For the text-containing cell, return its midpoint in (x, y) coordinate format. 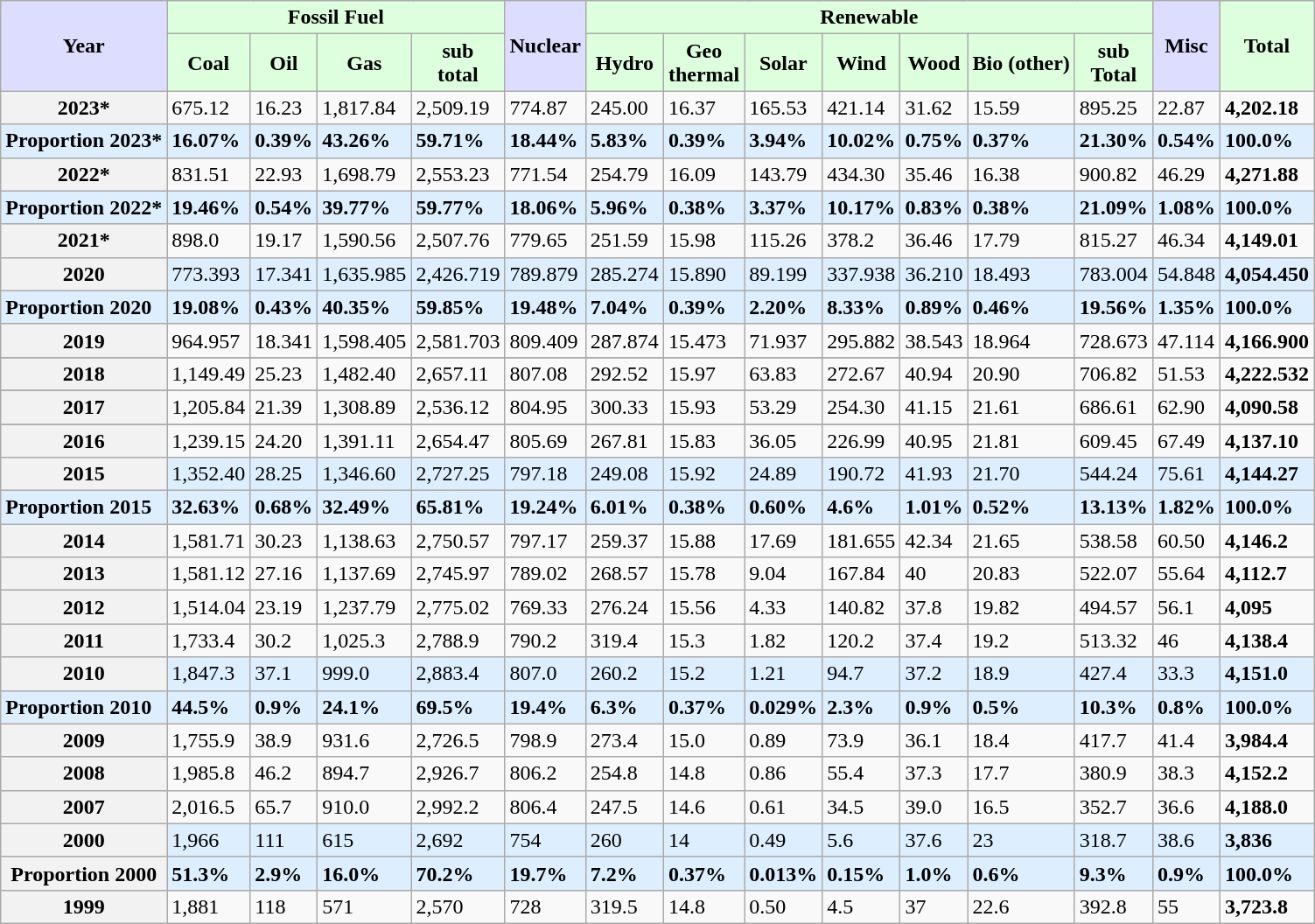
1,847.3 (208, 674)
806.2 (545, 773)
2009 (84, 740)
30.2 (283, 640)
Total (1267, 45)
2011 (84, 640)
40.95 (934, 440)
39.0 (934, 807)
0.75% (934, 141)
392.8 (1113, 906)
59.71% (458, 141)
21.81 (1021, 440)
36.05 (784, 440)
38.543 (934, 340)
19.17 (283, 241)
1.01% (934, 507)
1,149.49 (208, 374)
70.2% (458, 873)
1,985.8 (208, 773)
0.50 (784, 906)
805.69 (545, 440)
14.6 (703, 807)
18.9 (1021, 674)
964.957 (208, 340)
Geothermal (703, 63)
4,271.88 (1267, 174)
0.6% (1021, 873)
895.25 (1113, 108)
807.0 (545, 674)
15.2 (703, 674)
609.45 (1113, 440)
2010 (84, 674)
9.3% (1113, 873)
1.35% (1186, 307)
790.2 (545, 640)
318.7 (1113, 840)
15.473 (703, 340)
15.0 (703, 740)
subTotal (1113, 63)
75.61 (1186, 474)
513.32 (1113, 640)
538.58 (1113, 541)
1,581.12 (208, 574)
67.49 (1186, 440)
39.77% (364, 207)
2022* (84, 174)
38.6 (1186, 840)
3,984.4 (1267, 740)
260.2 (625, 674)
31.62 (934, 108)
0.43% (283, 307)
295.882 (861, 340)
0.61 (784, 807)
2014 (84, 541)
2,553.23 (458, 174)
831.51 (208, 174)
111 (283, 840)
15.3 (703, 640)
1,881 (208, 906)
1,755.9 (208, 740)
4,144.27 (1267, 474)
21.65 (1021, 541)
910.0 (364, 807)
2007 (84, 807)
769.33 (545, 607)
15.92 (703, 474)
15.890 (703, 274)
8.33% (861, 307)
4,151.0 (1267, 674)
7.2% (625, 873)
2020 (84, 274)
140.82 (861, 607)
1.21 (784, 674)
2,775.02 (458, 607)
1,205.84 (208, 407)
2,727.25 (458, 474)
18.44% (545, 141)
421.14 (861, 108)
2.3% (861, 707)
89.199 (784, 274)
181.655 (861, 541)
4,138.4 (1267, 640)
276.24 (625, 607)
247.5 (625, 807)
36.6 (1186, 807)
51.53 (1186, 374)
728 (545, 906)
259.37 (625, 541)
2,654.47 (458, 440)
53.29 (784, 407)
898.0 (208, 241)
0.60% (784, 507)
319.5 (625, 906)
272.67 (861, 374)
23 (1021, 840)
Hydro (625, 63)
Nuclear (545, 45)
24.1% (364, 707)
38.3 (1186, 773)
2016 (84, 440)
120.2 (861, 640)
41.15 (934, 407)
806.4 (545, 807)
59.77% (458, 207)
30.23 (283, 541)
19.7% (545, 873)
9.04 (784, 574)
0.8% (1186, 707)
245.00 (625, 108)
4,095 (1267, 607)
115.26 (784, 241)
2,692 (458, 840)
999.0 (364, 674)
6.3% (625, 707)
Gas (364, 63)
Misc (1186, 45)
32.63% (208, 507)
894.7 (364, 773)
37.2 (934, 674)
42.34 (934, 541)
35.46 (934, 174)
18.493 (1021, 274)
728.673 (1113, 340)
Oil (283, 63)
2,745.97 (458, 574)
0.52% (1021, 507)
319.4 (625, 640)
21.61 (1021, 407)
23.19 (283, 607)
798.9 (545, 740)
19.24% (545, 507)
226.99 (861, 440)
1,482.40 (364, 374)
Wood (934, 63)
19.56% (1113, 307)
24.20 (283, 440)
37.1 (283, 674)
19.82 (1021, 607)
Coal (208, 63)
544.24 (1113, 474)
1.0% (934, 873)
4,166.900 (1267, 340)
118 (283, 906)
2,992.2 (458, 807)
Solar (784, 63)
21.30% (1113, 141)
773.393 (208, 274)
1,352.40 (208, 474)
1,635.985 (364, 274)
43.26% (364, 141)
931.6 (364, 740)
378.2 (861, 241)
686.61 (1113, 407)
3.94% (784, 141)
10.02% (861, 141)
1,590.56 (364, 241)
32.49% (364, 507)
4,137.10 (1267, 440)
2,788.9 (458, 640)
2017 (84, 407)
774.87 (545, 108)
434.30 (861, 174)
20.83 (1021, 574)
5.96% (625, 207)
2023* (84, 108)
0.89 (784, 740)
36.1 (934, 740)
249.08 (625, 474)
1,581.71 (208, 541)
65.81% (458, 507)
268.57 (625, 574)
2008 (84, 773)
17.79 (1021, 241)
55 (1186, 906)
2.20% (784, 307)
1,346.60 (364, 474)
55.4 (861, 773)
1,966 (208, 840)
46 (1186, 640)
2,570 (458, 906)
4,149.01 (1267, 241)
0.013% (784, 873)
37 (934, 906)
4,222.532 (1267, 374)
21.39 (283, 407)
287.874 (625, 340)
4,090.58 (1267, 407)
21.70 (1021, 474)
63.83 (784, 374)
706.82 (1113, 374)
22.93 (283, 174)
Proportion 2023* (84, 141)
17.341 (283, 274)
15.93 (703, 407)
18.341 (283, 340)
804.95 (545, 407)
22.87 (1186, 108)
2,581.703 (458, 340)
789.02 (545, 574)
0.86 (784, 773)
1,817.84 (364, 108)
13.13% (1113, 507)
36.46 (934, 241)
17.69 (784, 541)
815.27 (1113, 241)
285.274 (625, 274)
Year (84, 45)
36.210 (934, 274)
Proportion 2010 (84, 707)
417.7 (1113, 740)
2021* (84, 241)
19.4% (545, 707)
Bio (other) (1021, 63)
41.4 (1186, 740)
1,514.04 (208, 607)
40.94 (934, 374)
1,698.79 (364, 174)
10.3% (1113, 707)
15.83 (703, 440)
267.81 (625, 440)
subtotal (458, 63)
771.54 (545, 174)
300.33 (625, 407)
37.6 (934, 840)
46.2 (283, 773)
65.7 (283, 807)
15.97 (703, 374)
4.5 (861, 906)
47.114 (1186, 340)
51.3% (208, 873)
2,016.5 (208, 807)
16.09 (703, 174)
292.52 (625, 374)
571 (364, 906)
783.004 (1113, 274)
Renewable (869, 17)
3.37% (784, 207)
1,598.405 (364, 340)
2,426.719 (458, 274)
143.79 (784, 174)
1999 (84, 906)
16.38 (1021, 174)
54.848 (1186, 274)
2012 (84, 607)
18.964 (1021, 340)
40.35% (364, 307)
73.9 (861, 740)
22.6 (1021, 906)
5.83% (625, 141)
2,926.7 (458, 773)
3,723.8 (1267, 906)
615 (364, 840)
0.83% (934, 207)
797.17 (545, 541)
0.49 (784, 840)
1,239.15 (208, 440)
37.3 (934, 773)
494.57 (1113, 607)
2015 (84, 474)
16.5 (1021, 807)
1,237.79 (364, 607)
4,188.0 (1267, 807)
40 (934, 574)
10.17% (861, 207)
71.937 (784, 340)
0.029% (784, 707)
Proportion 2022* (84, 207)
254.8 (625, 773)
18.4 (1021, 740)
2.9% (283, 873)
Proportion 2000 (84, 873)
33.3 (1186, 674)
352.7 (1113, 807)
167.84 (861, 574)
254.79 (625, 174)
1,308.89 (364, 407)
21.09% (1113, 207)
2,657.11 (458, 374)
2019 (84, 340)
38.9 (283, 740)
6.01% (625, 507)
427.4 (1113, 674)
34.5 (861, 807)
46.34 (1186, 241)
2018 (84, 374)
4.6% (861, 507)
2,883.4 (458, 674)
27.16 (283, 574)
380.9 (1113, 773)
337.938 (861, 274)
809.409 (545, 340)
675.12 (208, 108)
15.78 (703, 574)
165.53 (784, 108)
46.29 (1186, 174)
16.0% (364, 873)
1,733.4 (208, 640)
2,507.76 (458, 241)
1.08% (1186, 207)
7.04% (625, 307)
0.68% (283, 507)
2,726.5 (458, 740)
59.85% (458, 307)
14 (703, 840)
2,750.57 (458, 541)
260 (625, 840)
2,536.12 (458, 407)
44.5% (208, 707)
56.1 (1186, 607)
900.82 (1113, 174)
15.88 (703, 541)
0.46% (1021, 307)
789.879 (545, 274)
4,146.2 (1267, 541)
1,137.69 (364, 574)
2013 (84, 574)
522.07 (1113, 574)
754 (545, 840)
2,509.19 (458, 108)
251.59 (625, 241)
0.5% (1021, 707)
Proportion 2020 (84, 307)
Fossil Fuel (336, 17)
1,025.3 (364, 640)
94.7 (861, 674)
17.7 (1021, 773)
254.30 (861, 407)
4.33 (784, 607)
16.07% (208, 141)
25.23 (283, 374)
19.2 (1021, 640)
273.4 (625, 740)
797.18 (545, 474)
190.72 (861, 474)
20.90 (1021, 374)
55.64 (1186, 574)
60.50 (1186, 541)
15.56 (703, 607)
3,836 (1267, 840)
0.15% (861, 873)
Wind (861, 63)
69.5% (458, 707)
779.65 (545, 241)
41.93 (934, 474)
Proportion 2015 (84, 507)
4,152.2 (1267, 773)
19.08% (208, 307)
37.4 (934, 640)
15.98 (703, 241)
1,138.63 (364, 541)
0.89% (934, 307)
16.37 (703, 108)
19.48% (545, 307)
28.25 (283, 474)
62.90 (1186, 407)
4,112.7 (1267, 574)
807.08 (545, 374)
4,054.450 (1267, 274)
37.8 (934, 607)
19.46% (208, 207)
18.06% (545, 207)
24.89 (784, 474)
4,202.18 (1267, 108)
1.82 (784, 640)
1,391.11 (364, 440)
16.23 (283, 108)
5.6 (861, 840)
2000 (84, 840)
1.82% (1186, 507)
15.59 (1021, 108)
